Output the [X, Y] coordinate of the center of the cell containing the given text.  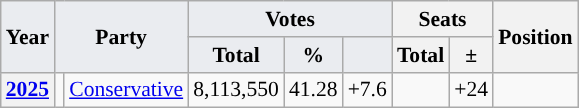
+24 [471, 90]
Party [121, 36]
% [314, 55]
Votes [290, 19]
2025 [28, 90]
41.28 [314, 90]
Position [535, 36]
Seats [442, 19]
8,113,550 [236, 90]
Year [28, 36]
Conservative [126, 90]
± [471, 55]
+7.6 [368, 90]
